Return the [X, Y] coordinate for the center point of the cell that contains the specified text.  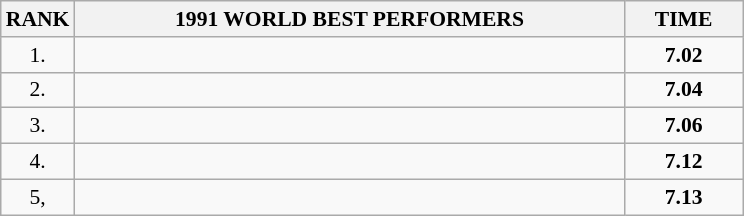
2. [38, 90]
7.13 [684, 197]
7.04 [684, 90]
1. [38, 55]
RANK [38, 19]
3. [38, 126]
4. [38, 162]
7.06 [684, 126]
1991 WORLD BEST PERFORMERS [349, 19]
5, [38, 197]
7.12 [684, 162]
TIME [684, 19]
7.02 [684, 55]
